Detect which cell encompasses the target text, then output its (X, Y) center coordinate. 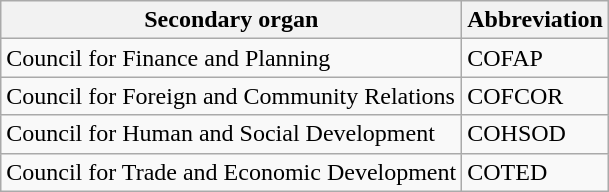
Council for Human and Social Development (232, 134)
Council for Finance and Planning (232, 58)
Council for Trade and Economic Development (232, 172)
Secondary organ (232, 20)
COHSOD (536, 134)
COTED (536, 172)
Abbreviation (536, 20)
Council for Foreign and Community Relations (232, 96)
COFAP (536, 58)
COFCOR (536, 96)
